Return the (x, y) coordinate for the center point of the cell that contains the specified text.  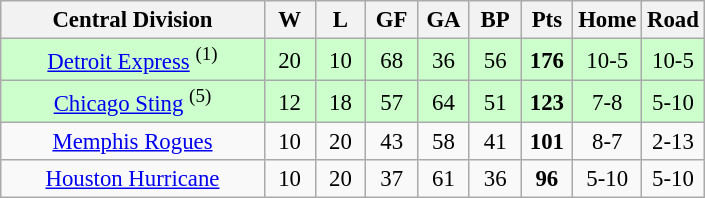
96 (547, 179)
Houston Hurricane (132, 179)
Detroit Express (1) (132, 60)
12 (290, 102)
Central Division (132, 20)
18 (340, 102)
2-13 (674, 142)
Road (674, 20)
51 (494, 102)
L (340, 20)
58 (444, 142)
56 (494, 60)
W (290, 20)
64 (444, 102)
7-8 (608, 102)
41 (494, 142)
61 (444, 179)
GF (392, 20)
68 (392, 60)
Memphis Rogues (132, 142)
8-7 (608, 142)
BP (494, 20)
37 (392, 179)
GA (444, 20)
101 (547, 142)
176 (547, 60)
Chicago Sting (5) (132, 102)
123 (547, 102)
57 (392, 102)
Pts (547, 20)
Home (608, 20)
43 (392, 142)
